Extract the (x, y) coordinate from the center of the cell holding the provided text.  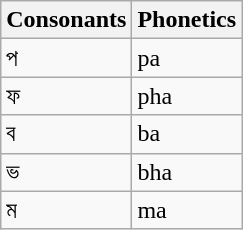
bha (187, 172)
ভ (66, 172)
Phonetics (187, 20)
প (66, 58)
pa (187, 58)
pha (187, 96)
ma (187, 210)
ম (66, 210)
ব (66, 134)
Consonants (66, 20)
ফ (66, 96)
ba (187, 134)
